Return (X, Y) of the center of cell containing provided text 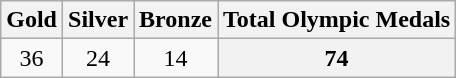
74 (337, 58)
Bronze (176, 20)
Silver (98, 20)
14 (176, 58)
Gold (32, 20)
36 (32, 58)
24 (98, 58)
Total Olympic Medals (337, 20)
